From the cell containing the given text, extract its center point as [X, Y] coordinate. 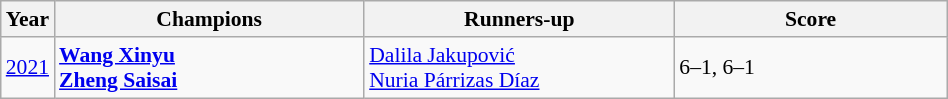
Wang Xinyu Zheng Saisai [209, 68]
Score [810, 19]
Dalila Jakupović Nuria Párrizas Díaz [519, 68]
6–1, 6–1 [810, 68]
Runners-up [519, 19]
Champions [209, 19]
Year [28, 19]
2021 [28, 68]
